Detect which cell encompasses the target text, then output its (X, Y) center coordinate. 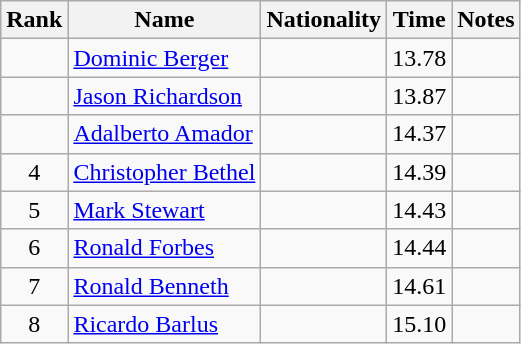
Rank (34, 20)
Dominic Berger (164, 58)
14.39 (420, 172)
Mark Stewart (164, 210)
13.78 (420, 58)
15.10 (420, 324)
14.61 (420, 286)
Adalberto Amador (164, 134)
7 (34, 286)
14.37 (420, 134)
Notes (486, 20)
8 (34, 324)
Name (164, 20)
14.43 (420, 210)
Time (420, 20)
Christopher Bethel (164, 172)
6 (34, 248)
13.87 (420, 96)
5 (34, 210)
Ronald Forbes (164, 248)
14.44 (420, 248)
Ricardo Barlus (164, 324)
Ronald Benneth (164, 286)
Jason Richardson (164, 96)
4 (34, 172)
Nationality (324, 20)
